Identify which cell holds the provided text, then report its [X, Y] central coordinate. 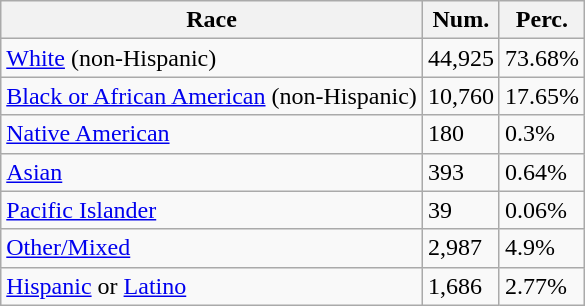
180 [460, 134]
White (non-Hispanic) [212, 58]
Pacific Islander [212, 210]
2.77% [542, 286]
1,686 [460, 286]
Perc. [542, 20]
17.65% [542, 96]
Asian [212, 172]
393 [460, 172]
39 [460, 210]
4.9% [542, 248]
0.06% [542, 210]
Other/Mixed [212, 248]
0.3% [542, 134]
0.64% [542, 172]
Black or African American (non-Hispanic) [212, 96]
44,925 [460, 58]
73.68% [542, 58]
Hispanic or Latino [212, 286]
Num. [460, 20]
10,760 [460, 96]
Race [212, 20]
2,987 [460, 248]
Native American [212, 134]
